Identify which cell holds the provided text, then report its (X, Y) central coordinate. 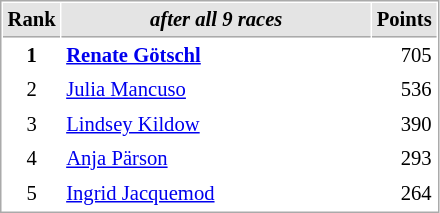
Julia Mancuso (216, 90)
293 (404, 158)
264 (404, 194)
Rank (32, 20)
Points (404, 20)
Ingrid Jacquemod (216, 194)
1 (32, 56)
Renate Götschl (216, 56)
5 (32, 194)
705 (404, 56)
390 (404, 124)
after all 9 races (216, 20)
3 (32, 124)
536 (404, 90)
Lindsey Kildow (216, 124)
4 (32, 158)
Anja Pärson (216, 158)
2 (32, 90)
